Find where the given text appears and provide that cell's center as (X, Y) coordinate. 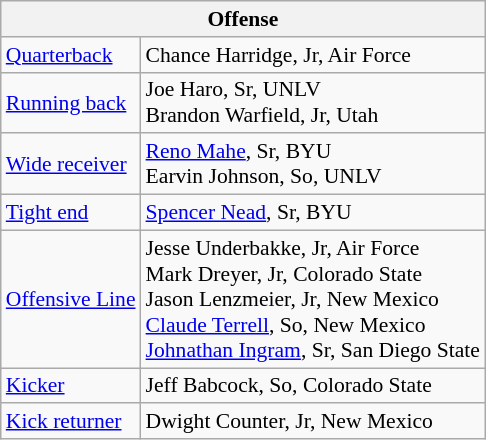
Chance Harridge, Jr, Air Force (313, 55)
Offensive Line (71, 299)
Spencer Nead, Sr, BYU (313, 213)
Jeff Babcock, So, Colorado State (313, 386)
Offense (243, 19)
Wide receiver (71, 164)
Kicker (71, 386)
Joe Haro, Sr, UNLVBrandon Warfield, Jr, Utah (313, 102)
Running back (71, 102)
Reno Mahe, Sr, BYUEarvin Johnson, So, UNLV (313, 164)
Dwight Counter, Jr, New Mexico (313, 422)
Kick returner (71, 422)
Tight end (71, 213)
Quarterback (71, 55)
